Determine the [x, y] coordinate at the center of the cell enclosing the given text.  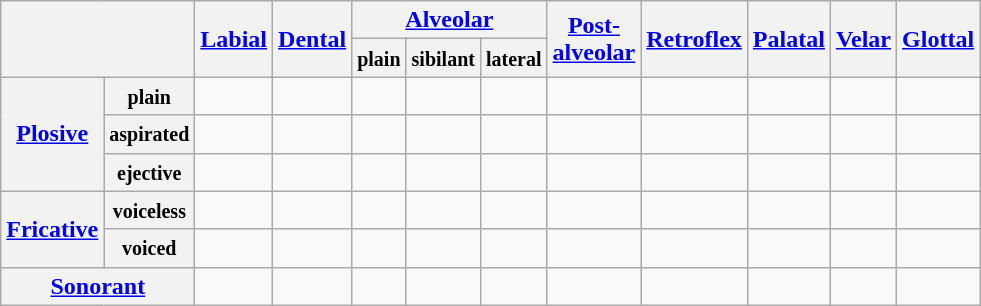
lateral [514, 58]
voiceless [150, 210]
Velar [863, 39]
Alveolar [450, 20]
Labial [234, 39]
Post-alveolar [594, 39]
ejective [150, 172]
Fricative [52, 229]
voiced [150, 248]
Glottal [938, 39]
Dental [312, 39]
Plosive [52, 134]
aspirated [150, 134]
Retroflex [694, 39]
Sonorant [98, 286]
Palatal [788, 39]
sibilant [443, 58]
